Search for the cell housing the specified text and yield its (X, Y) center coordinate. 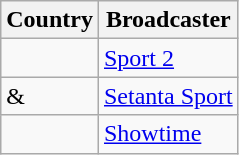
Sport 2 (168, 58)
Country (50, 20)
Showtime (168, 134)
Broadcaster (168, 20)
& (50, 96)
Setanta Sport (168, 96)
